Extract the [X, Y] coordinate from the center of the cell holding the provided text.  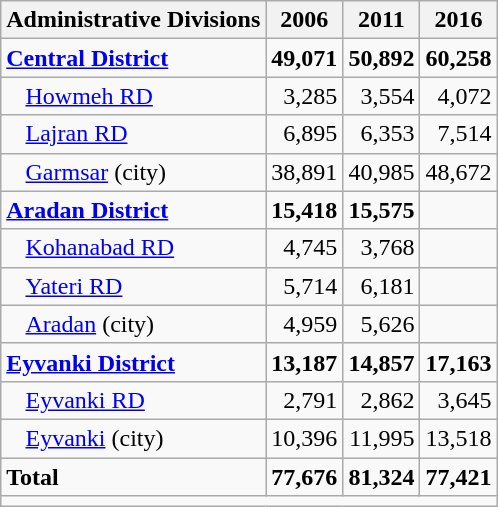
6,895 [304, 134]
Aradan (city) [134, 324]
2006 [304, 20]
10,396 [304, 438]
2016 [458, 20]
Eyvanki District [134, 362]
3,285 [304, 96]
5,714 [304, 286]
13,518 [458, 438]
6,181 [382, 286]
4,745 [304, 248]
3,645 [458, 400]
2,791 [304, 400]
50,892 [382, 58]
Eyvanki RD [134, 400]
6,353 [382, 134]
77,421 [458, 477]
Central District [134, 58]
17,163 [458, 362]
Kohanabad RD [134, 248]
Lajran RD [134, 134]
3,554 [382, 96]
Garmsar (city) [134, 172]
38,891 [304, 172]
5,626 [382, 324]
13,187 [304, 362]
14,857 [382, 362]
Administrative Divisions [134, 20]
77,676 [304, 477]
4,072 [458, 96]
Total [134, 477]
15,418 [304, 210]
7,514 [458, 134]
4,959 [304, 324]
2011 [382, 20]
60,258 [458, 58]
Eyvanki (city) [134, 438]
11,995 [382, 438]
Howmeh RD [134, 96]
48,672 [458, 172]
2,862 [382, 400]
49,071 [304, 58]
81,324 [382, 477]
3,768 [382, 248]
Yateri RD [134, 286]
Aradan District [134, 210]
15,575 [382, 210]
40,985 [382, 172]
